Detect which cell encompasses the target text, then output its (X, Y) center coordinate. 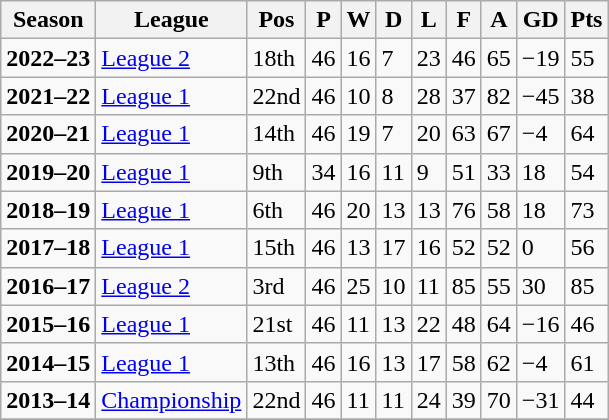
21st (276, 324)
8 (394, 96)
9th (276, 172)
W (358, 20)
D (394, 20)
Pos (276, 20)
2021–22 (48, 96)
2022–23 (48, 58)
P (324, 20)
18th (276, 58)
76 (464, 210)
13th (276, 362)
14th (276, 134)
2016–17 (48, 286)
2013–14 (48, 400)
−19 (540, 58)
48 (464, 324)
62 (498, 362)
Pts (586, 20)
2018–19 (48, 210)
56 (586, 248)
39 (464, 400)
GD (540, 20)
15th (276, 248)
63 (464, 134)
24 (428, 400)
−31 (540, 400)
L (428, 20)
3rd (276, 286)
6th (276, 210)
67 (498, 134)
28 (428, 96)
65 (498, 58)
34 (324, 172)
2020–21 (48, 134)
22 (428, 324)
0 (540, 248)
82 (498, 96)
33 (498, 172)
23 (428, 58)
19 (358, 134)
25 (358, 286)
44 (586, 400)
F (464, 20)
54 (586, 172)
−16 (540, 324)
9 (428, 172)
30 (540, 286)
−45 (540, 96)
70 (498, 400)
73 (586, 210)
37 (464, 96)
2019–20 (48, 172)
2017–18 (48, 248)
2014–15 (48, 362)
2015–16 (48, 324)
Championship (172, 400)
38 (586, 96)
League (172, 20)
61 (586, 362)
51 (464, 172)
A (498, 20)
Season (48, 20)
